Pinpoint the cell where the given text exists, returning its (x, y) midpoint coordinate. 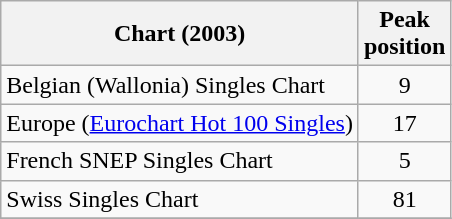
17 (404, 123)
5 (404, 161)
Chart (2003) (180, 34)
Peakposition (404, 34)
Belgian (Wallonia) Singles Chart (180, 85)
9 (404, 85)
Europe (Eurochart Hot 100 Singles) (180, 123)
French SNEP Singles Chart (180, 161)
Swiss Singles Chart (180, 199)
81 (404, 199)
